Output the [X, Y] coordinate of the center of the cell containing the given text.  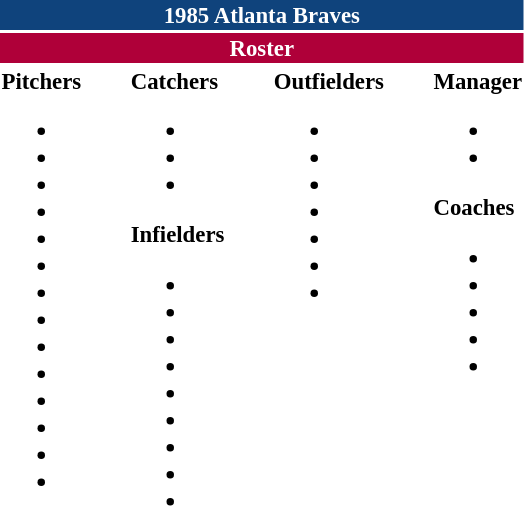
Roster [262, 48]
1985 Atlanta Braves [262, 15]
